Extract the (x, y) coordinate from the center of the cell holding the provided text.  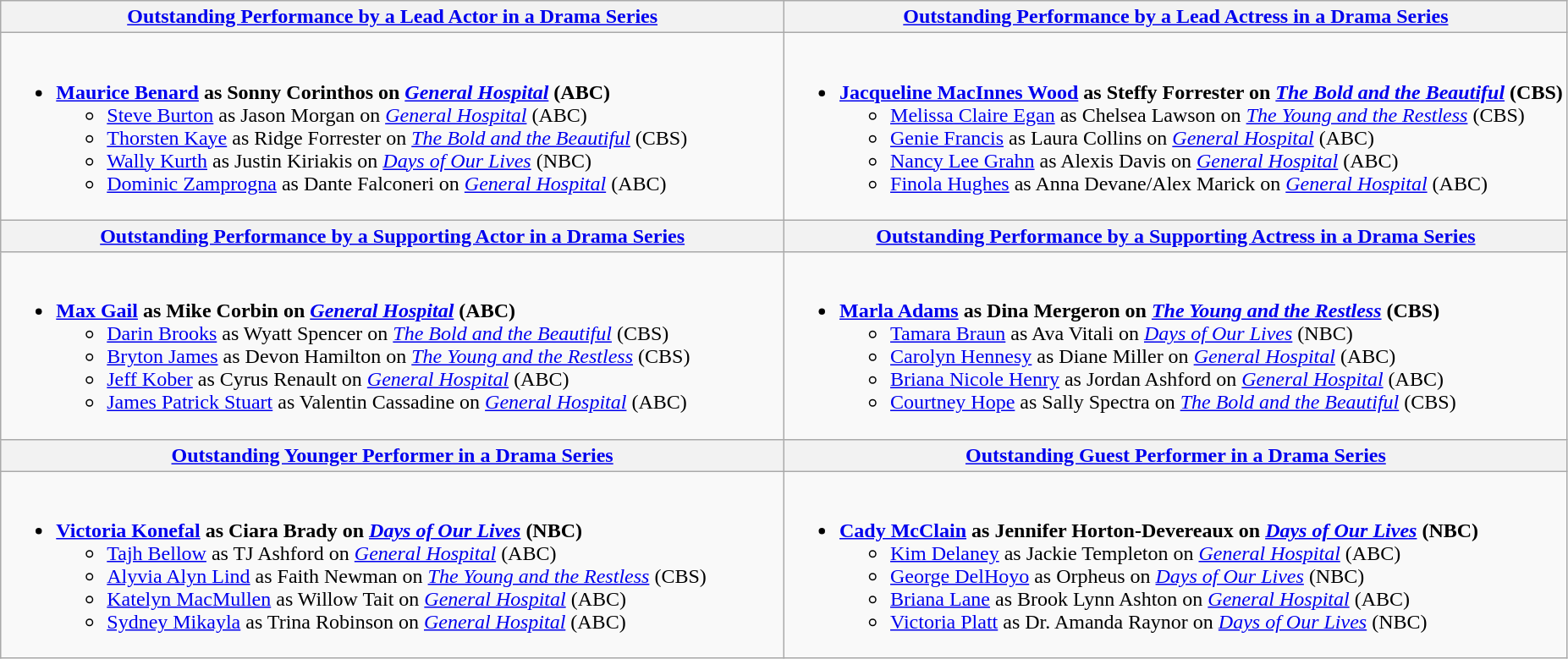
Outstanding Performance by a Lead Actor in a Drama Series (393, 17)
Outstanding Performance by a Supporting Actor in a Drama Series (393, 236)
Outstanding Younger Performer in a Drama Series (393, 455)
Outstanding Guest Performer in a Drama Series (1176, 455)
Outstanding Performance by a Supporting Actress in a Drama Series (1176, 236)
Outstanding Performance by a Lead Actress in a Drama Series (1176, 17)
